Extract the [X, Y] coordinate from the center of the cell holding the provided text.  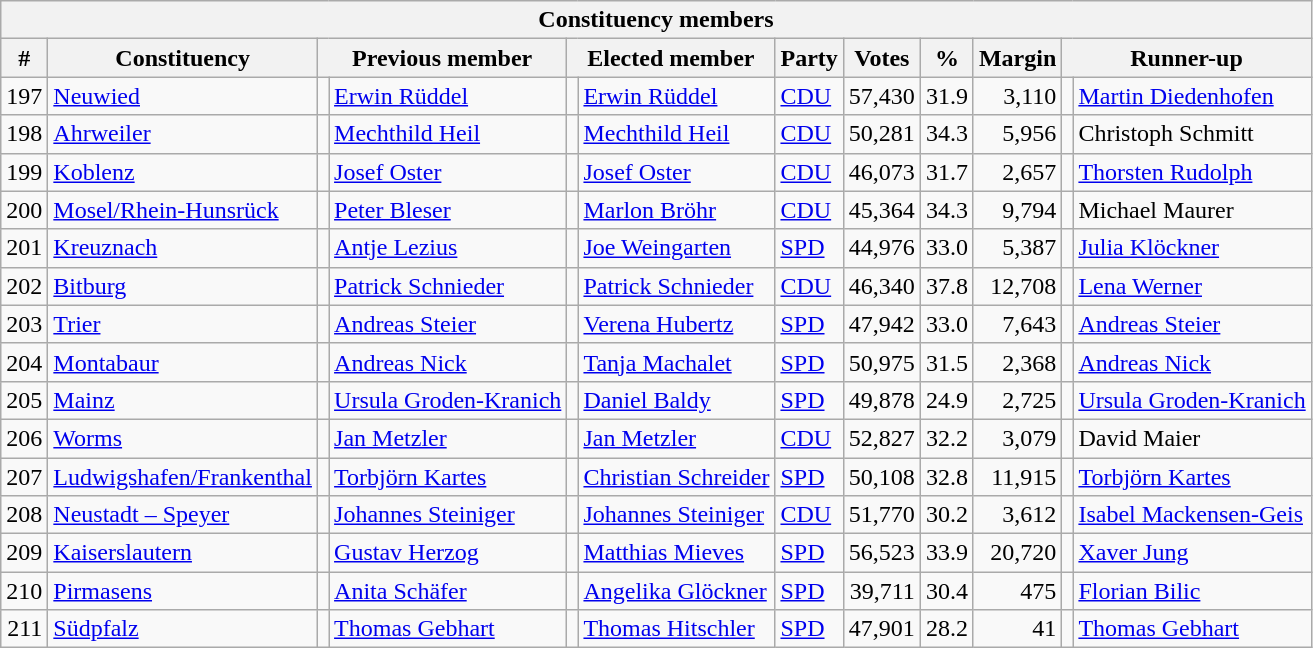
Südpfalz [183, 629]
51,770 [882, 515]
52,827 [882, 438]
Mainz [183, 400]
2,368 [1017, 362]
11,915 [1017, 477]
57,430 [882, 96]
198 [24, 134]
208 [24, 515]
Kaiserslautern [183, 553]
Joe Weingarten [676, 248]
Florian Bilic [1192, 591]
205 [24, 400]
Neustadt – Speyer [183, 515]
Worms [183, 438]
5,387 [1017, 248]
Angelika Glöckner [676, 591]
Ludwigshafen/Frankenthal [183, 477]
203 [24, 324]
Martin Diedenhofen [1192, 96]
46,340 [882, 286]
32.8 [946, 477]
Daniel Baldy [676, 400]
12,708 [1017, 286]
199 [24, 172]
Thorsten Rudolph [1192, 172]
202 [24, 286]
7,643 [1017, 324]
3,079 [1017, 438]
207 [24, 477]
Verena Hubertz [676, 324]
50,281 [882, 134]
Party [809, 58]
3,110 [1017, 96]
31.5 [946, 362]
Michael Maurer [1192, 210]
Margin [1017, 58]
30.2 [946, 515]
44,976 [882, 248]
Thomas Hitschler [676, 629]
Antje Lezius [448, 248]
Mosel/Rhein-Hunsrück [183, 210]
Elected member [671, 58]
David Maier [1192, 438]
31.7 [946, 172]
47,942 [882, 324]
Marlon Bröhr [676, 210]
204 [24, 362]
Neuwied [183, 96]
201 [24, 248]
Kreuznach [183, 248]
% [946, 58]
2,725 [1017, 400]
47,901 [882, 629]
Montabaur [183, 362]
30.4 [946, 591]
31.9 [946, 96]
Isabel Mackensen-Geis [1192, 515]
56,523 [882, 553]
# [24, 58]
209 [24, 553]
Christian Schreider [676, 477]
50,108 [882, 477]
5,956 [1017, 134]
20,720 [1017, 553]
Matthias Mieves [676, 553]
Julia Klöckner [1192, 248]
Peter Bleser [448, 210]
Trier [183, 324]
49,878 [882, 400]
210 [24, 591]
200 [24, 210]
197 [24, 96]
Christoph Schmitt [1192, 134]
Constituency [183, 58]
Xaver Jung [1192, 553]
Lena Werner [1192, 286]
50,975 [882, 362]
46,073 [882, 172]
Bitburg [183, 286]
33.9 [946, 553]
3,612 [1017, 515]
Koblenz [183, 172]
2,657 [1017, 172]
45,364 [882, 210]
Constituency members [656, 20]
37.8 [946, 286]
Tanja Machalet [676, 362]
206 [24, 438]
39,711 [882, 591]
28.2 [946, 629]
Runner-up [1186, 58]
Anita Schäfer [448, 591]
24.9 [946, 400]
41 [1017, 629]
Previous member [442, 58]
Votes [882, 58]
Ahrweiler [183, 134]
9,794 [1017, 210]
475 [1017, 591]
211 [24, 629]
Pirmasens [183, 591]
32.2 [946, 438]
Gustav Herzog [448, 553]
